For the text-containing cell, return its midpoint in [x, y] coordinate format. 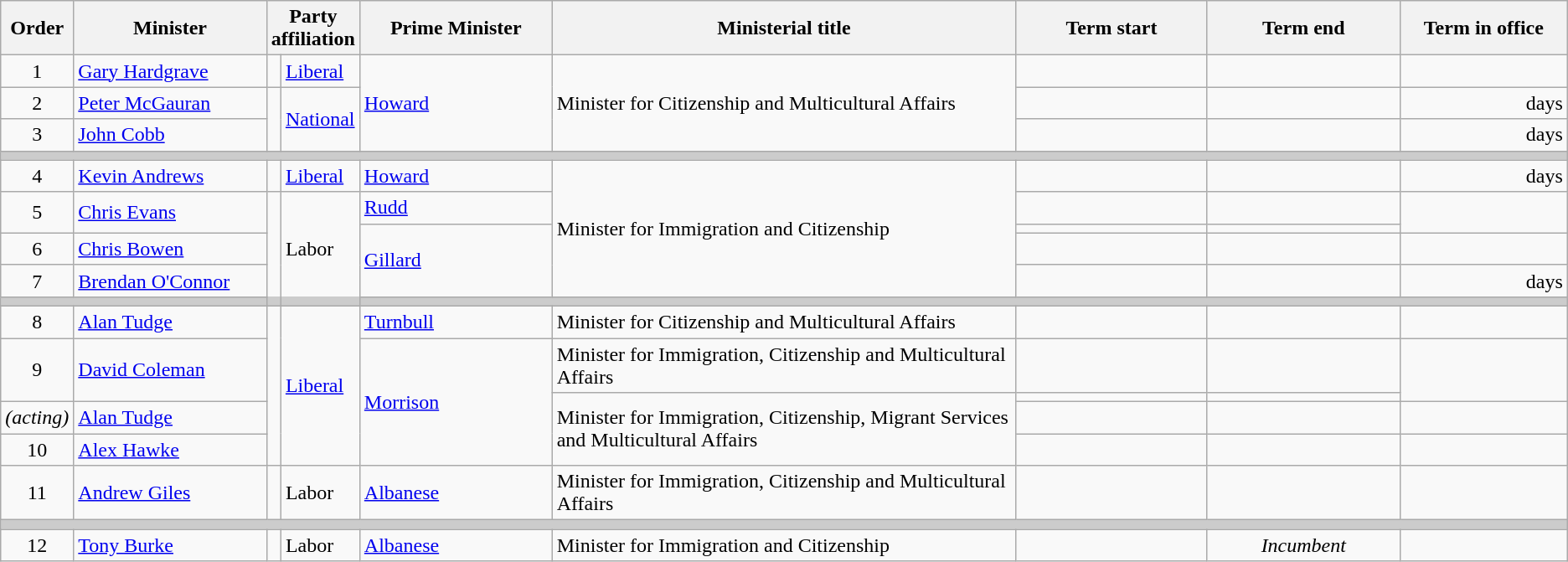
8 [37, 322]
Chris Bowen [170, 249]
David Coleman [170, 370]
Order [37, 28]
2 [37, 103]
Gillard [456, 260]
Party affiliation [313, 28]
Minister [170, 28]
7 [37, 281]
Morrison [456, 402]
5 [37, 213]
10 [37, 450]
Prime Minister [456, 28]
Brendan O'Connor [170, 281]
Rudd [456, 208]
Incumbent [1303, 545]
Term end [1303, 28]
National [320, 119]
Term start [1112, 28]
Kevin Andrews [170, 176]
Turnbull [456, 322]
12 [37, 545]
Ministerial title [784, 28]
Minister for Immigration, Citizenship, Migrant Services and Multicultural Affairs [784, 429]
3 [37, 135]
9 [37, 370]
Peter McGauran [170, 103]
Gary Hardgrave [170, 71]
Chris Evans [170, 213]
Term in office [1483, 28]
1 [37, 71]
Alex Hawke [170, 450]
6 [37, 249]
11 [37, 492]
John Cobb [170, 135]
(acting) [37, 418]
4 [37, 176]
Andrew Giles [170, 492]
Tony Burke [170, 545]
